Extract the [x, y] coordinate from the center of the cell holding the provided text.  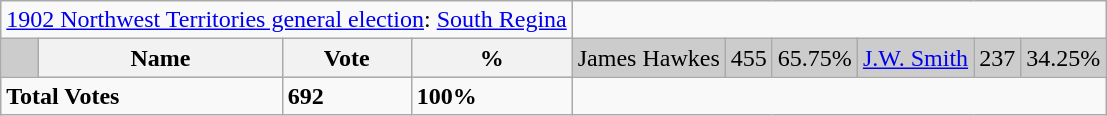
Vote [346, 58]
1902 Northwest Territories general election: South Regina [287, 20]
34.25% [1064, 58]
455 [748, 58]
100% [492, 96]
692 [346, 96]
237 [998, 58]
J.W. Smith [915, 58]
% [492, 58]
65.75% [814, 58]
Name [161, 58]
Total Votes [142, 96]
James Hawkes [648, 58]
